Search for the cell housing the specified text and yield its (X, Y) center coordinate. 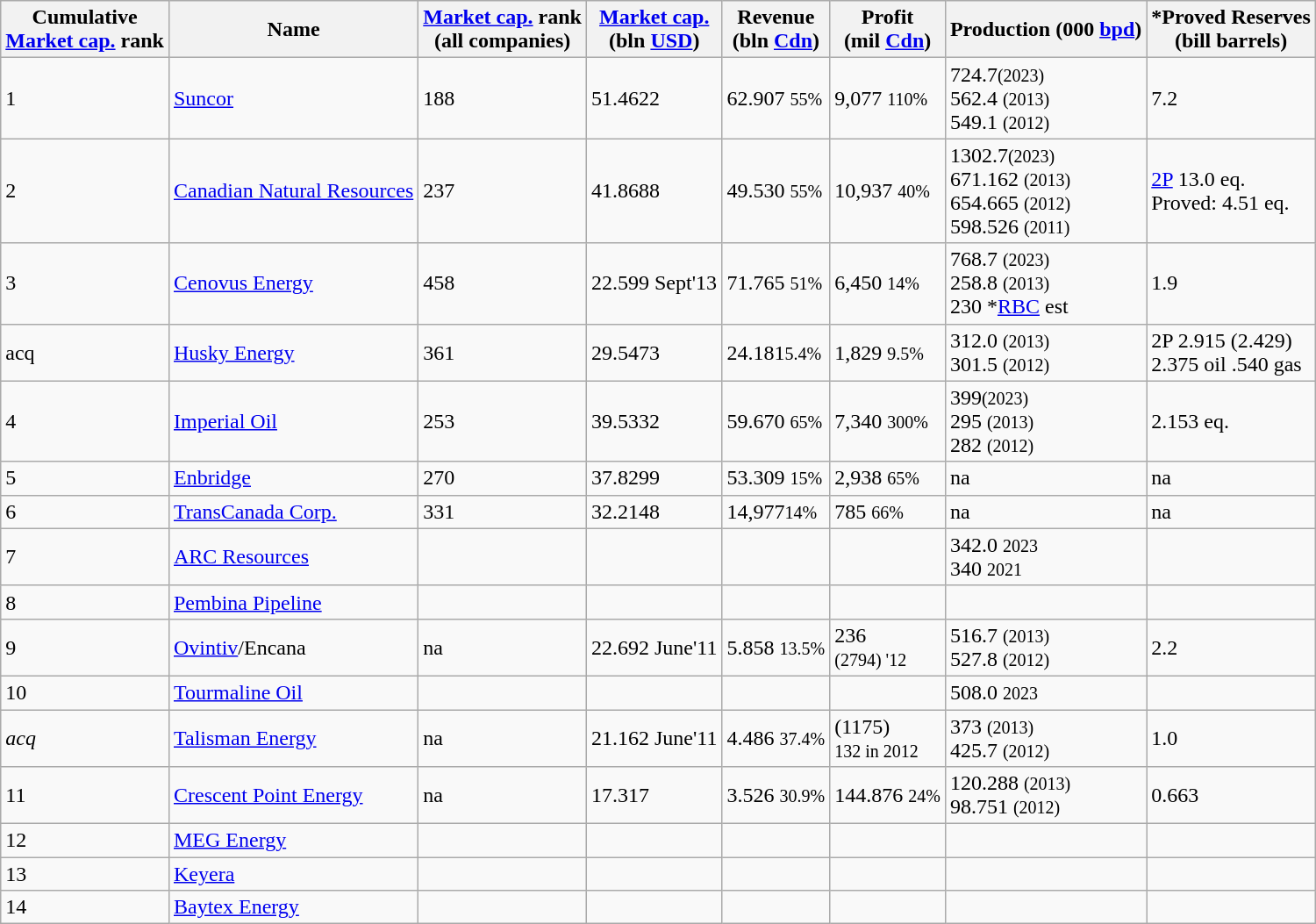
Crescent Point Energy (293, 795)
Keyera (293, 874)
*Proved Reserves(bill barrels) (1232, 30)
2P 2.915 (2.429)2.375 oil .540 gas (1232, 353)
10 (85, 692)
508.0 2023 (1046, 692)
Tourmaline Oil (293, 692)
5.858 13.5% (776, 648)
0.663 (1232, 795)
8 (85, 602)
22.692 June'11 (654, 648)
3 (85, 283)
Production (000 bpd) (1046, 30)
71.765 51% (776, 283)
120.288 (2013)98.751 (2012) (1046, 795)
Market cap.(bln USD) (654, 30)
TransCanada Corp. (293, 512)
62.907 55% (776, 98)
4.486 37.4% (776, 737)
Name (293, 30)
7,340 300% (888, 421)
1302.7(2023)671.162 (2013)654.665 (2012)598.526 (2011) (1046, 191)
1.0 (1232, 737)
CumulativeMarket cap. rank (85, 30)
Pembina Pipeline (293, 602)
270 (503, 478)
41.8688 (654, 191)
Canadian Natural Resources (293, 191)
4 (85, 421)
2,938 65% (888, 478)
2.153 eq. (1232, 421)
Cenovus Energy (293, 283)
Imperial Oil (293, 421)
11 (85, 795)
785 66% (888, 512)
2P 13.0 eq.Proved: 4.51 eq. (1232, 191)
6 (85, 512)
6,450 14% (888, 283)
2.2 (1232, 648)
Revenue(bln Cdn) (776, 30)
59.670 65% (776, 421)
Talisman Energy (293, 737)
Baytex Energy (293, 907)
9 (85, 648)
236 (2794) '12 (888, 648)
3.526 30.9% (776, 795)
Ovintiv/Encana (293, 648)
Enbridge (293, 478)
Market cap. rank(all companies) (503, 30)
7.2 (1232, 98)
Suncor (293, 98)
10,937 40% (888, 191)
312.0 (2013)301.5 (2012) (1046, 353)
37.8299 (654, 478)
Husky Energy (293, 353)
49.530 55% (776, 191)
17.317 (654, 795)
458 (503, 283)
14,97714% (776, 512)
1,829 9.5% (888, 353)
373 (2013)425.7 (2012) (1046, 737)
516.7 (2013)527.8 (2012) (1046, 648)
MEG Energy (293, 841)
14 (85, 907)
768.7 (2023)258.8 (2013)230 *RBC est (1046, 283)
724.7(2023)562.4 (2013)549.1 (2012) (1046, 98)
7 (85, 556)
1 (85, 98)
Profit(mil Cdn) (888, 30)
24.1815.4% (776, 353)
331 (503, 512)
21.162 June'11 (654, 737)
342.0 2023340 2021 (1046, 556)
32.2148 (654, 512)
2 (85, 191)
29.5473 (654, 353)
22.599 Sept'13 (654, 283)
9,077 110% (888, 98)
1.9 (1232, 283)
237 (503, 191)
253 (503, 421)
51.4622 (654, 98)
53.309 15% (776, 478)
5 (85, 478)
39.5332 (654, 421)
ARC Resources (293, 556)
144.876 24% (888, 795)
399(2023)295 (2013)282 (2012) (1046, 421)
12 (85, 841)
(1175) 132 in 2012 (888, 737)
13 (85, 874)
188 (503, 98)
361 (503, 353)
